Return (X, Y) of the center of cell containing provided text 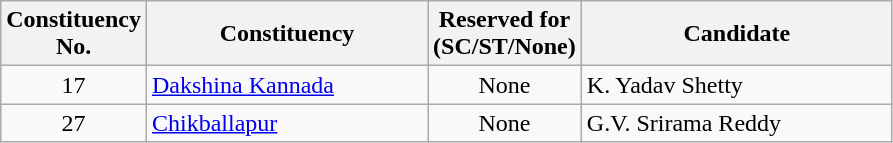
Dakshina Kannada (286, 85)
G.V. Srirama Reddy (736, 123)
Constituency (286, 34)
Chikballapur (286, 123)
27 (74, 123)
Reserved for (SC/ST/None) (505, 34)
17 (74, 85)
Constituency No. (74, 34)
Candidate (736, 34)
K. Yadav Shetty (736, 85)
